Search for the cell housing the specified text and yield its [X, Y] center coordinate. 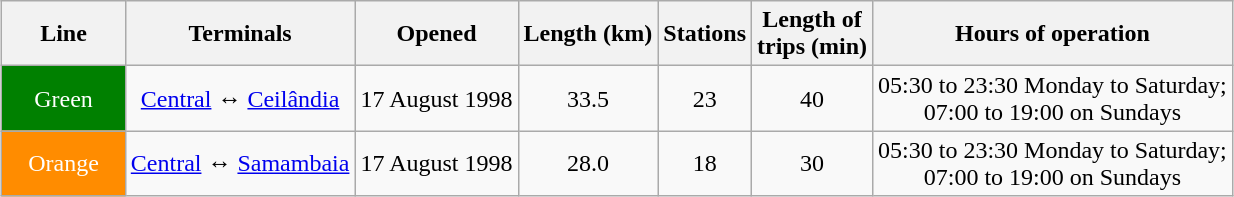
Terminals [240, 34]
Length (km) [588, 34]
Hours of operation [1053, 34]
28.0 [588, 164]
18 [705, 164]
30 [812, 164]
Opened [436, 34]
Line [64, 34]
40 [812, 98]
23 [705, 98]
Central ↔ Samambaia [240, 164]
Stations [705, 34]
33.5 [588, 98]
Length of trips (min) [812, 34]
Green [64, 98]
Orange [64, 164]
Central ↔ Ceilândia [240, 98]
